Determine the [x, y] coordinate at the center of the cell enclosing the given text.  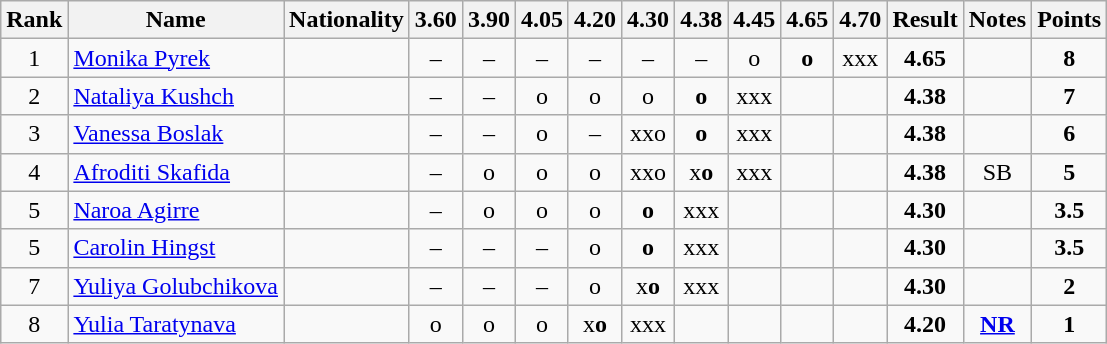
Points [1070, 20]
4.45 [754, 20]
Afroditi Skafida [176, 172]
4.05 [542, 20]
4 [34, 172]
Rank [34, 20]
Naroa Agirre [176, 210]
3.90 [488, 20]
Name [176, 20]
Nataliya Kushch [176, 96]
Nationality [347, 20]
3 [34, 134]
Yulia Taratynava [176, 324]
4.70 [860, 20]
6 [1070, 134]
Result [925, 20]
NR [997, 324]
Monika Pyrek [176, 58]
SB [997, 172]
Carolin Hingst [176, 248]
Notes [997, 20]
3.60 [436, 20]
Vanessa Boslak [176, 134]
Yuliya Golubchikova [176, 286]
